Scan for the cell matching the given text and deliver its [x, y] coordinate at center. 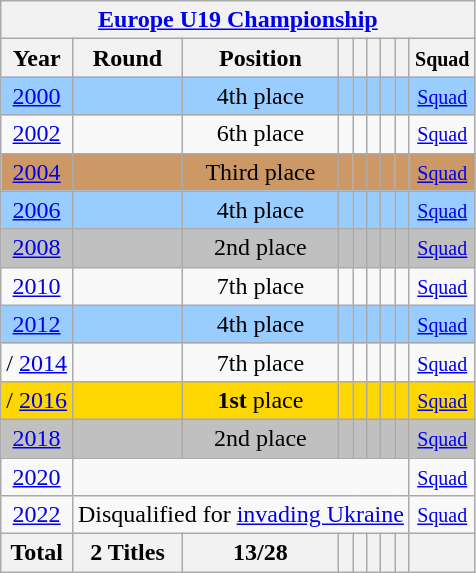
2008 [37, 248]
6th place [261, 134]
Disqualified for invading Ukraine [240, 515]
Total [37, 553]
2012 [37, 324]
2000 [37, 96]
Third place [261, 172]
Round [127, 58]
/ 2014 [37, 362]
2002 [37, 134]
2022 [37, 515]
2010 [37, 286]
2004 [37, 172]
2018 [37, 438]
Europe U19 Championship [238, 20]
2020 [37, 477]
2 Titles [127, 553]
/ 2016 [37, 400]
Position [261, 58]
1st place [261, 400]
Year [37, 58]
13/28 [261, 553]
2006 [37, 210]
